Return the (x, y) coordinate for the center point of the cell that contains the specified text.  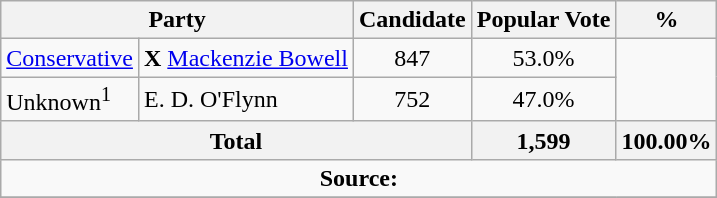
E. D. O'Flynn (246, 100)
Popular Vote (544, 20)
X Mackenzie Bowell (246, 58)
Candidate (412, 20)
Total (236, 140)
847 (412, 58)
Party (178, 20)
Conservative (70, 58)
Source: (359, 178)
752 (412, 100)
1,599 (544, 140)
53.0% (544, 58)
47.0% (544, 100)
100.00% (666, 140)
% (666, 20)
Unknown1 (70, 100)
